Determine the (x, y) coordinate at the center of the cell enclosing the given text.  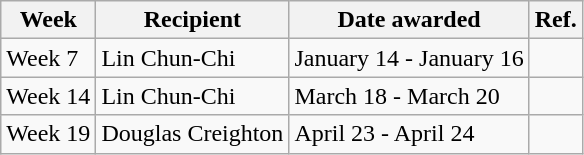
Week 14 (48, 96)
Week (48, 20)
Date awarded (409, 20)
Week 7 (48, 58)
January 14 - January 16 (409, 58)
March 18 - March 20 (409, 96)
Week 19 (48, 134)
Ref. (556, 20)
April 23 - April 24 (409, 134)
Douglas Creighton (192, 134)
Recipient (192, 20)
